Extract the [X, Y] coordinate from the center of the cell holding the provided text.  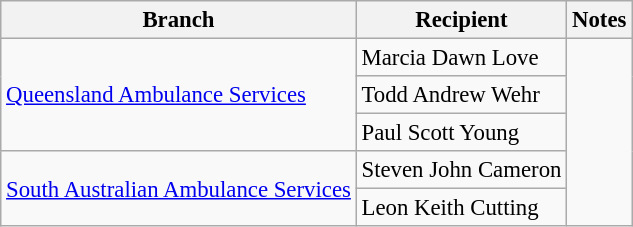
South Australian Ambulance Services [178, 188]
Leon Keith Cutting [462, 208]
Steven John Cameron [462, 170]
Todd Andrew Wehr [462, 95]
Marcia Dawn Love [462, 58]
Notes [600, 20]
Queensland Ambulance Services [178, 96]
Recipient [462, 20]
Paul Scott Young [462, 133]
Branch [178, 20]
